Capture the cell that displays the provided text and extract its [X, Y] central coordinate. 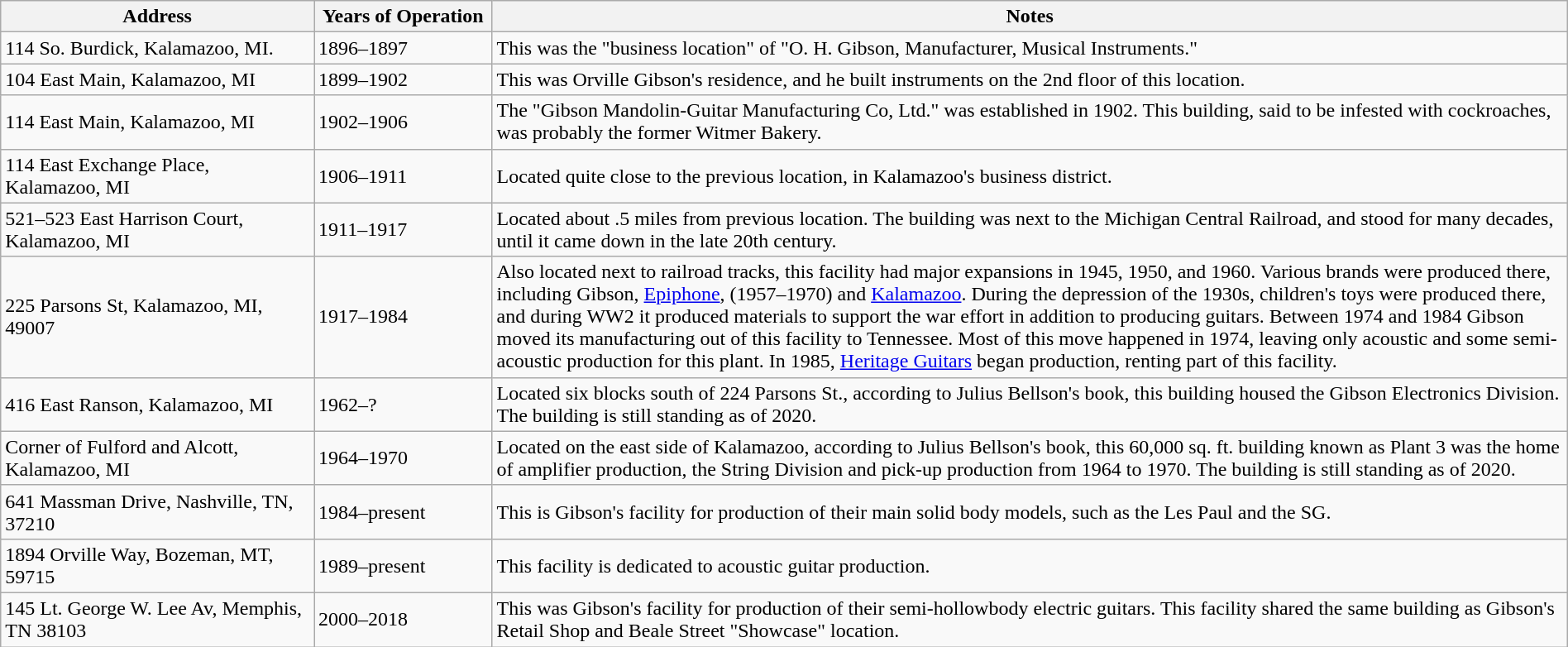
145 Lt. George W. Lee Av, Memphis, TN 38103 [157, 619]
1964–1970 [404, 458]
225 Parsons St, Kalamazoo, MI, 49007 [157, 317]
1906–1911 [404, 175]
This was Orville Gibson's residence, and he built instruments on the 2nd floor of this location. [1030, 79]
104 East Main, Kalamazoo, MI [157, 79]
114 East Main, Kalamazoo, MI [157, 122]
521–523 East Harrison Court, Kalamazoo, MI [157, 230]
This facility is dedicated to acoustic guitar production. [1030, 566]
114 So. Burdick, Kalamazoo, MI. [157, 48]
1989–present [404, 566]
1894 Orville Way, Bozeman, MT, 59715 [157, 566]
This is Gibson's facility for production of their main solid body models, such as the Les Paul and the SG. [1030, 511]
1962–? [404, 404]
Located quite close to the previous location, in Kalamazoo's business district. [1030, 175]
Notes [1030, 17]
Corner of Fulford and Alcott, Kalamazoo, MI [157, 458]
1911–1917 [404, 230]
1896–1897 [404, 48]
This was the "business location" of "O. H. Gibson, Manufacturer, Musical Instruments." [1030, 48]
Years of Operation [404, 17]
Address [157, 17]
416 East Ranson, Kalamazoo, MI [157, 404]
1984–present [404, 511]
641 Massman Drive, Nashville, TN, 37210 [157, 511]
1899–1902 [404, 79]
1902–1906 [404, 122]
2000–2018 [404, 619]
1917–1984 [404, 317]
114 East Exchange Place, Kalamazoo, MI [157, 175]
